Determine the [X, Y] coordinate at the center of the cell enclosing the given text.  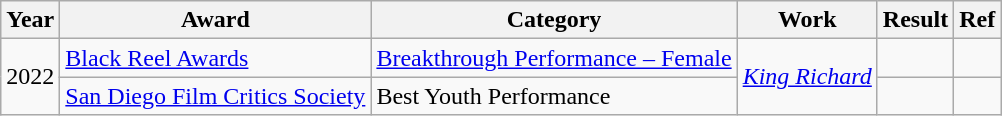
Result [915, 20]
King Richard [807, 77]
Work [807, 20]
2022 [30, 77]
Ref [978, 20]
Black Reel Awards [216, 58]
Award [216, 20]
Year [30, 20]
Breakthrough Performance – Female [554, 58]
Category [554, 20]
San Diego Film Critics Society [216, 96]
Best Youth Performance [554, 96]
